Return the (X, Y) coordinate for the center point of the cell that contains the specified text.  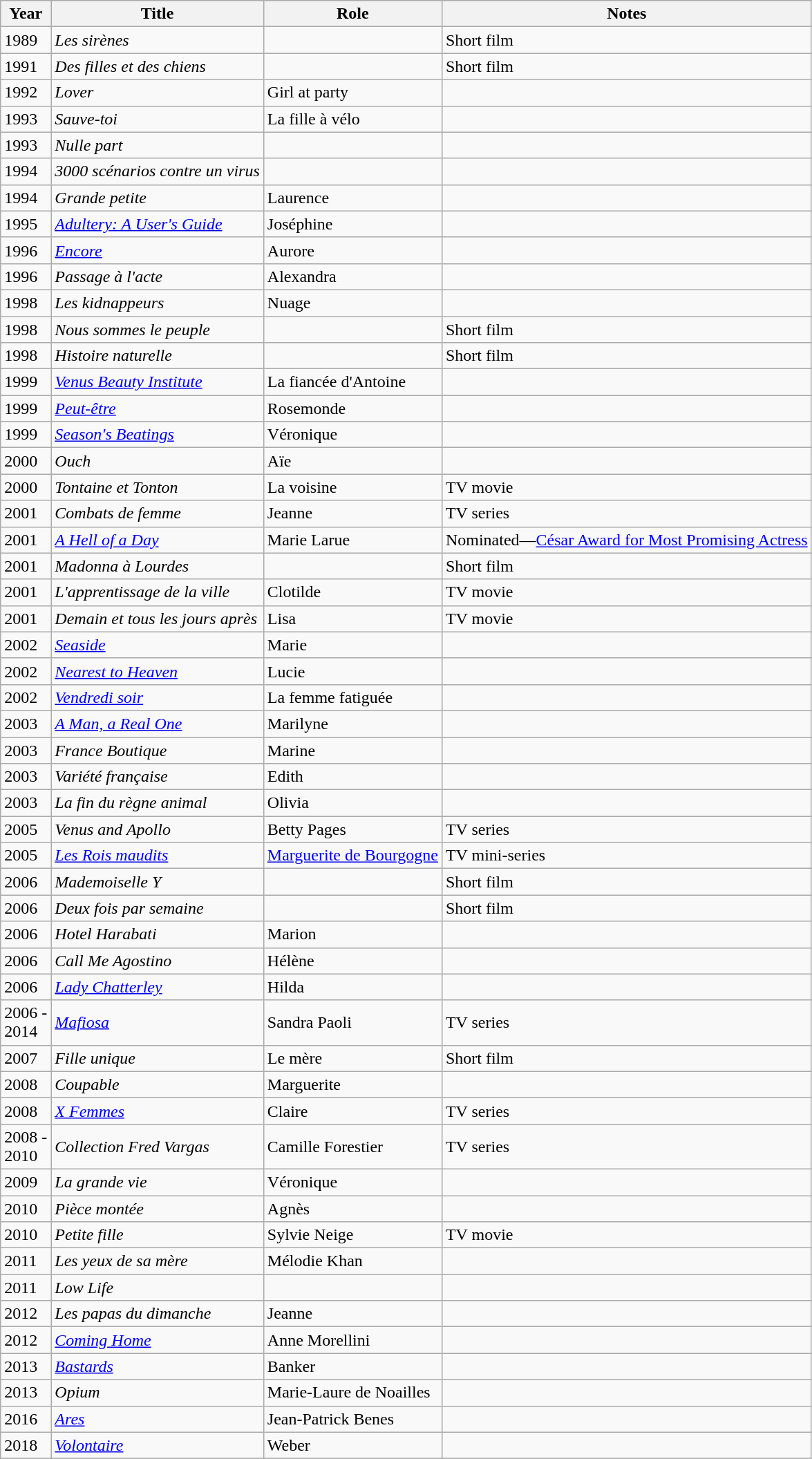
A Hell of a Day (158, 540)
Lover (158, 93)
Passage à l'acte (158, 276)
Nominated—César Award for Most Promising Actress (626, 540)
Title (158, 14)
2006 -2014 (26, 1023)
Madonna à Lourdes (158, 566)
2007 (26, 1058)
Grande petite (158, 198)
Coupable (158, 1084)
Anne Morellini (352, 1340)
Marguerite de Bourgogne (352, 856)
Vendredi soir (158, 697)
Alexandra (352, 276)
Marine (352, 750)
Nearest to Heaven (158, 671)
La fiancée d'Antoine (352, 382)
Nuage (352, 303)
La fin du règne animal (158, 803)
Claire (352, 1111)
Nulle part (158, 145)
Pièce montée (158, 1209)
2018 (26, 1445)
La fille à vélo (352, 119)
Collection Fred Vargas (158, 1146)
Opium (158, 1393)
Betty Pages (352, 829)
La grande vie (158, 1182)
A Man, a Real One (158, 724)
Marguerite (352, 1084)
2016 (26, 1419)
Encore (158, 250)
Petite fille (158, 1235)
Fille unique (158, 1058)
Nous sommes le peuple (158, 330)
Year (26, 14)
Bastards (158, 1366)
Marilyne (352, 724)
Rosemonde (352, 408)
Venus and Apollo (158, 829)
X Femmes (158, 1111)
Lisa (352, 619)
Aurore (352, 250)
Les kidnappeurs (158, 303)
Marie-Laure de Noailles (352, 1393)
Combats de femme (158, 514)
Girl at party (352, 93)
France Boutique (158, 750)
Olivia (352, 803)
Les sirènes (158, 40)
Le mère (352, 1058)
3000 scénarios contre un virus (158, 171)
Coming Home (158, 1340)
Joséphine (352, 224)
Sandra Paoli (352, 1023)
Deux fois par semaine (158, 908)
Peut-être (158, 408)
Histoire naturelle (158, 356)
Marie (352, 645)
Seaside (158, 645)
Volontaire (158, 1445)
Demain et tous les jours après (158, 619)
Ouch (158, 461)
Les Rois maudits (158, 856)
TV mini-series (626, 856)
Lady Chatterley (158, 987)
Sauve-toi (158, 119)
Venus Beauty Institute (158, 382)
Agnès (352, 1209)
Hilda (352, 987)
Les papas du dimanche (158, 1314)
Marion (352, 934)
Lucie (352, 671)
Variété française (158, 777)
Low Life (158, 1288)
1989 (26, 40)
Tontaine et Tonton (158, 487)
Hotel Harabati (158, 934)
1992 (26, 93)
2008 -2010 (26, 1146)
Role (352, 14)
Adultery: A User's Guide (158, 224)
Season's Beatings (158, 435)
Mademoiselle Y (158, 882)
Mafiosa (158, 1023)
Ares (158, 1419)
Aïe (352, 461)
1995 (26, 224)
Edith (352, 777)
Sylvie Neige (352, 1235)
L'apprentissage de la ville (158, 592)
Camille Forestier (352, 1146)
Notes (626, 14)
Call Me Agostino (158, 961)
Des filles et des chiens (158, 66)
Mélodie Khan (352, 1261)
Weber (352, 1445)
Clotilde (352, 592)
1991 (26, 66)
Laurence (352, 198)
Marie Larue (352, 540)
Hélène (352, 961)
La femme fatiguée (352, 697)
La voisine (352, 487)
Les yeux de sa mère (158, 1261)
Banker (352, 1366)
2009 (26, 1182)
Jean-Patrick Benes (352, 1419)
